Extract the (X, Y) coordinate from the center of the cell holding the provided text.  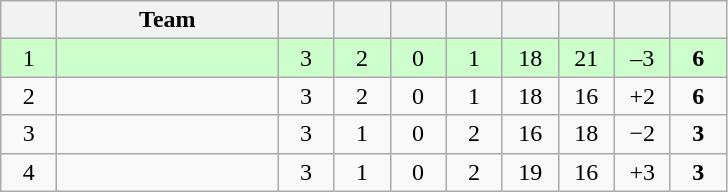
+2 (642, 96)
Team (168, 20)
4 (29, 172)
−2 (642, 134)
+3 (642, 172)
21 (586, 58)
–3 (642, 58)
19 (530, 172)
